Capture the cell that displays the provided text and extract its [x, y] central coordinate. 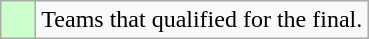
Teams that qualified for the final. [202, 20]
